Scan for the cell matching the given text and deliver its (x, y) coordinate at center. 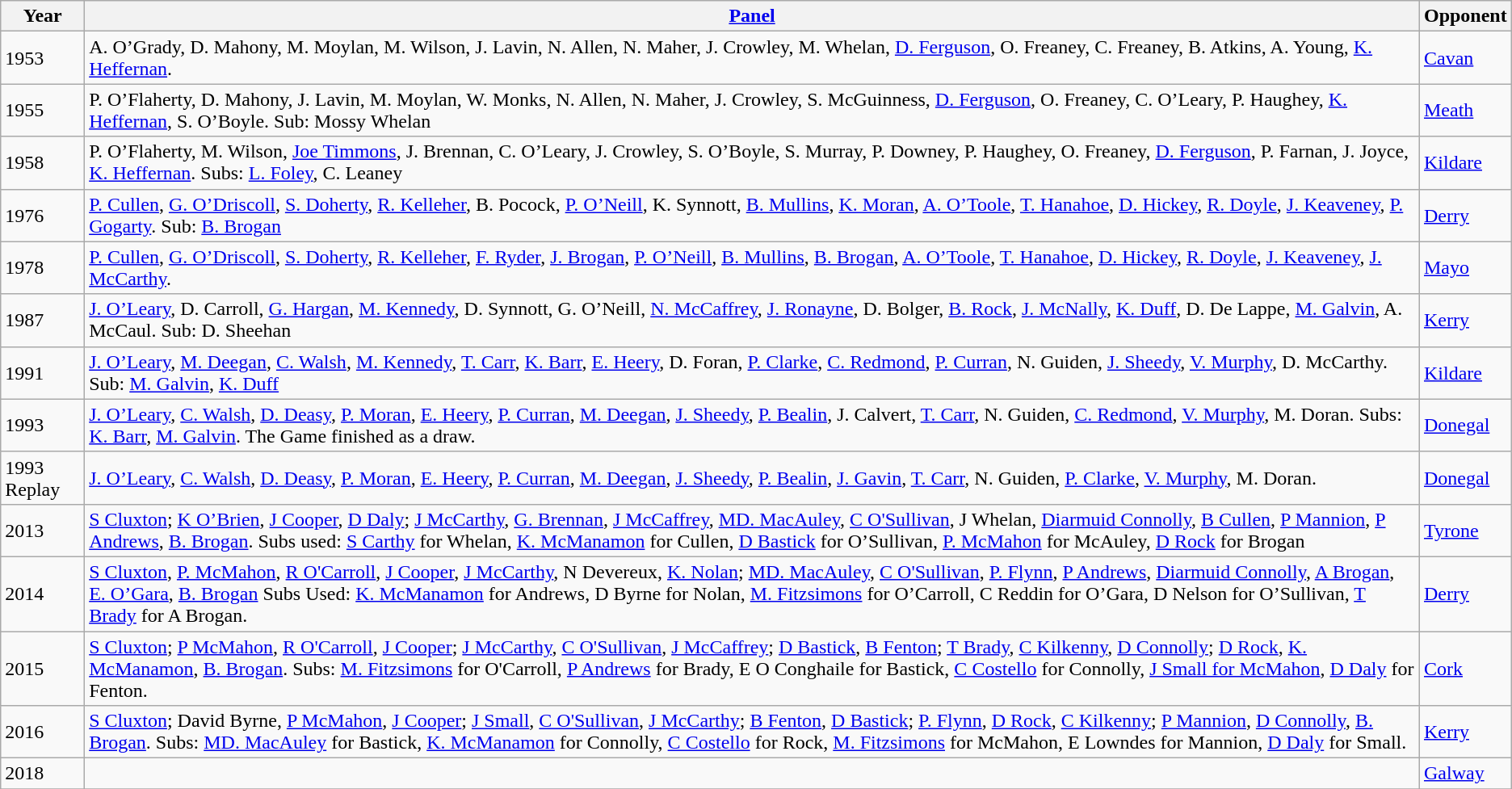
1976 (43, 215)
1993 (43, 425)
1991 (43, 373)
Meath (1465, 110)
1958 (43, 163)
Cavan (1465, 58)
Cork (1465, 669)
1955 (43, 110)
2014 (43, 594)
2013 (43, 530)
Tyrone (1465, 530)
1953 (43, 58)
1987 (43, 320)
1978 (43, 268)
Panel (753, 16)
Year (43, 16)
Mayo (1465, 268)
2016 (43, 732)
2018 (43, 774)
1993 Replay (43, 478)
Galway (1465, 774)
Opponent (1465, 16)
2015 (43, 669)
